Determine the [x, y] coordinate at the center of the cell enclosing the given text.  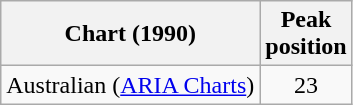
Peakposition [306, 34]
Australian (ARIA Charts) [130, 85]
23 [306, 85]
Chart (1990) [130, 34]
